Detect which cell encompasses the target text, then output its [x, y] center coordinate. 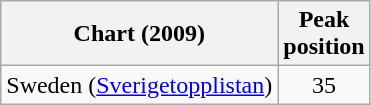
Peakposition [324, 34]
Chart (2009) [140, 34]
35 [324, 85]
Sweden (Sverigetopplistan) [140, 85]
